Output the [X, Y] coordinate of the center of the cell containing the given text.  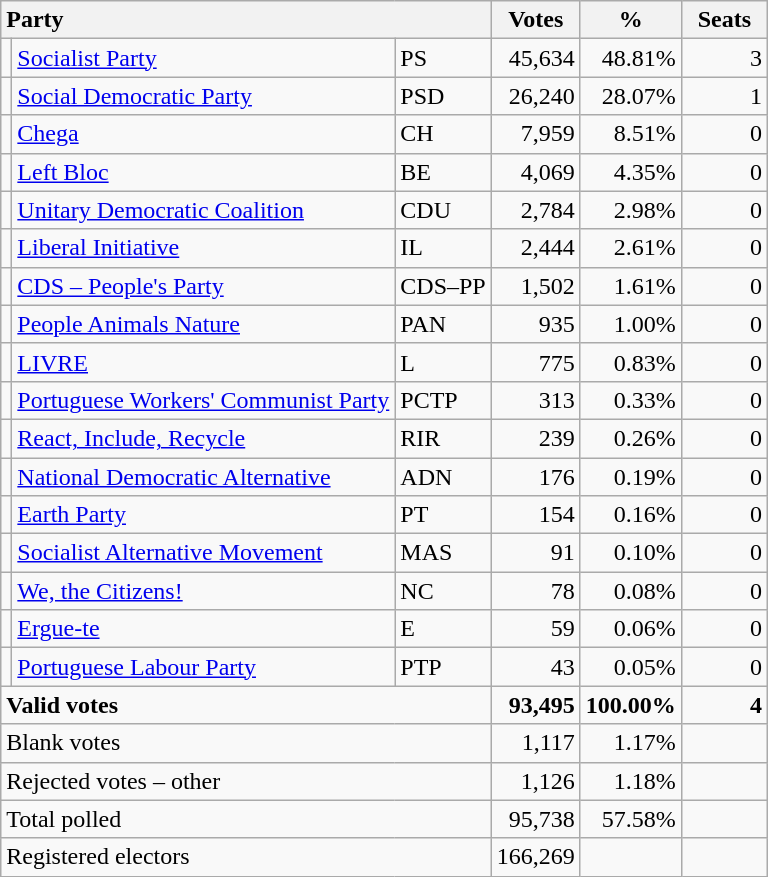
RIR [443, 438]
3 [724, 58]
LIVRE [204, 362]
Left Bloc [204, 172]
7,959 [536, 134]
176 [536, 477]
Portuguese Labour Party [204, 667]
Social Democratic Party [204, 96]
0.83% [630, 362]
PS [443, 58]
NC [443, 591]
CDU [443, 210]
Socialist Alternative Movement [204, 553]
43 [536, 667]
BE [443, 172]
45,634 [536, 58]
1.18% [630, 781]
Ergue-te [204, 629]
CDS–PP [443, 286]
CH [443, 134]
4,069 [536, 172]
0.26% [630, 438]
1.61% [630, 286]
Liberal Initiative [204, 248]
57.58% [630, 819]
PTP [443, 667]
Registered electors [246, 857]
MAS [443, 553]
% [630, 20]
Party [246, 20]
4.35% [630, 172]
59 [536, 629]
1,502 [536, 286]
Portuguese Workers' Communist Party [204, 400]
166,269 [536, 857]
ADN [443, 477]
0.06% [630, 629]
1 [724, 96]
78 [536, 591]
National Democratic Alternative [204, 477]
PT [443, 515]
0.10% [630, 553]
1.17% [630, 743]
0.05% [630, 667]
1,126 [536, 781]
26,240 [536, 96]
2.98% [630, 210]
Unitary Democratic Coalition [204, 210]
239 [536, 438]
Socialist Party [204, 58]
93,495 [536, 705]
4 [724, 705]
0.08% [630, 591]
PAN [443, 324]
95,738 [536, 819]
8.51% [630, 134]
PCTP [443, 400]
Total polled [246, 819]
Earth Party [204, 515]
154 [536, 515]
React, Include, Recycle [204, 438]
935 [536, 324]
1.00% [630, 324]
91 [536, 553]
CDS – People's Party [204, 286]
0.16% [630, 515]
2,444 [536, 248]
2,784 [536, 210]
775 [536, 362]
1,117 [536, 743]
We, the Citizens! [204, 591]
IL [443, 248]
48.81% [630, 58]
Blank votes [246, 743]
Votes [536, 20]
Chega [204, 134]
Rejected votes – other [246, 781]
2.61% [630, 248]
Valid votes [246, 705]
0.19% [630, 477]
PSD [443, 96]
313 [536, 400]
28.07% [630, 96]
0.33% [630, 400]
People Animals Nature [204, 324]
L [443, 362]
100.00% [630, 705]
E [443, 629]
Seats [724, 20]
